Provide the (X, Y) coordinate of the cell's center where the given text is located.  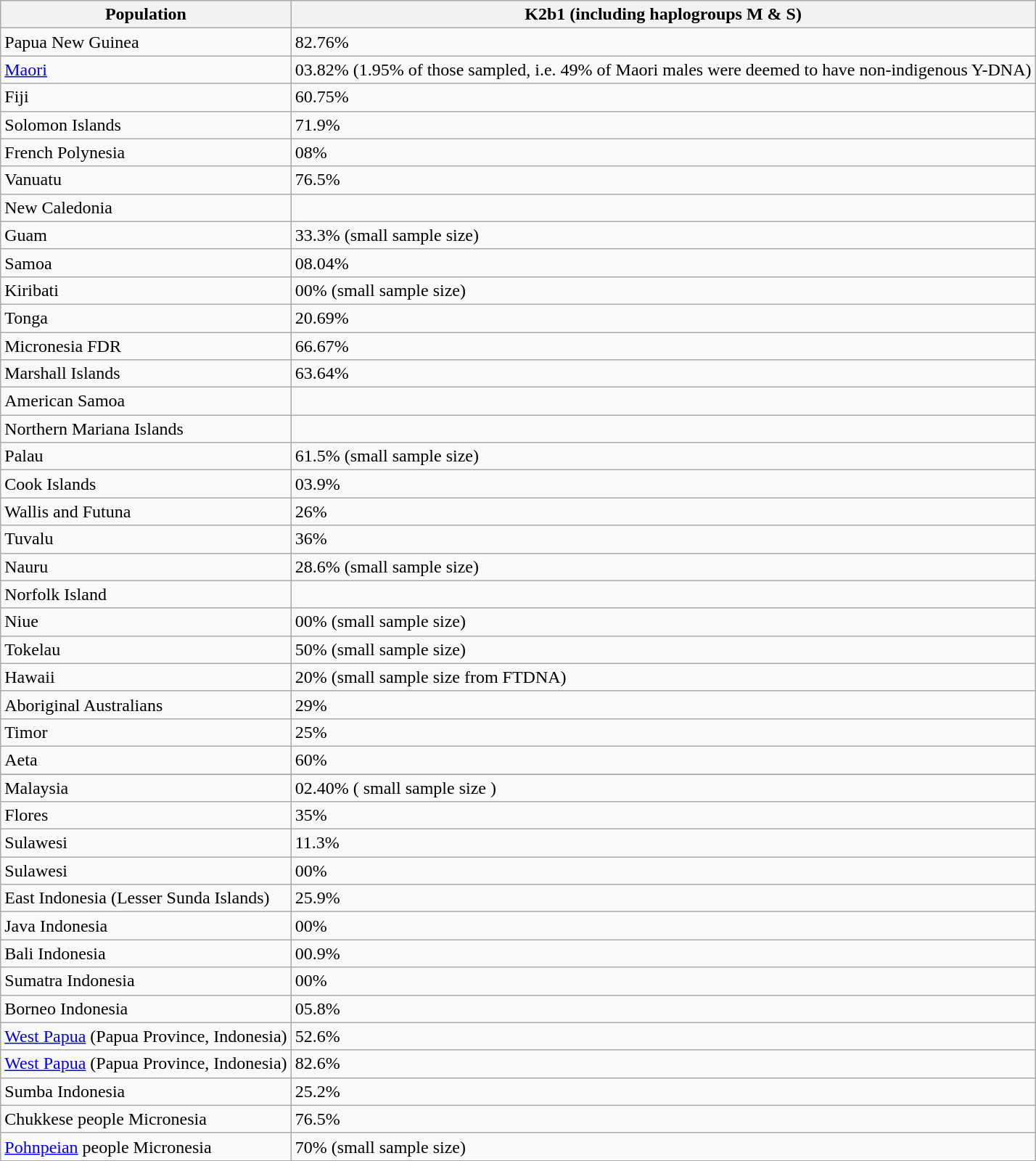
New Caledonia (146, 208)
Vanuatu (146, 180)
Papua New Guinea (146, 42)
50% (small sample size) (663, 649)
Fiji (146, 97)
63.64% (663, 374)
Java Indonesia (146, 926)
American Samoa (146, 401)
Bali Indonesia (146, 953)
Samoa (146, 263)
Tokelau (146, 649)
08% (663, 152)
Pohnpeian people Micronesia (146, 1146)
East Indonesia (Lesser Sunda Islands) (146, 898)
Aboriginal Australians (146, 705)
Maori (146, 70)
Micronesia FDR (146, 346)
00.9% (663, 953)
25.9% (663, 898)
Northern Mariana Islands (146, 429)
08.04% (663, 263)
82.6% (663, 1064)
11.3% (663, 843)
Malaysia (146, 787)
Wallis and Futuna (146, 512)
35% (663, 816)
Chukkese people Micronesia (146, 1119)
Guam (146, 235)
Nauru (146, 567)
03.82% (1.95% of those sampled, i.e. 49% of Maori males were deemed to have non-indigenous Y-DNA) (663, 70)
71.9% (663, 125)
Borneo Indonesia (146, 1009)
Tonga (146, 318)
28.6% (small sample size) (663, 567)
25.2% (663, 1091)
K2b1 (including haplogroups M & S) (663, 15)
Sumba Indonesia (146, 1091)
Aeta (146, 760)
03.9% (663, 484)
Niue (146, 622)
Hawaii (146, 677)
60.75% (663, 97)
36% (663, 539)
66.67% (663, 346)
33.3% (small sample size) (663, 235)
70% (small sample size) (663, 1146)
Solomon Islands (146, 125)
Flores (146, 816)
French Polynesia (146, 152)
Marshall Islands (146, 374)
60% (663, 760)
52.6% (663, 1036)
20% (small sample size from FTDNA) (663, 677)
Sumatra Indonesia (146, 981)
29% (663, 705)
Timor (146, 732)
20.69% (663, 318)
Kiribati (146, 290)
Norfolk Island (146, 594)
82.76% (663, 42)
Tuvalu (146, 539)
Palau (146, 456)
61.5% (small sample size) (663, 456)
26% (663, 512)
05.8% (663, 1009)
Cook Islands (146, 484)
Population (146, 15)
02.40% ( small sample size ) (663, 787)
25% (663, 732)
